For the text-containing cell, return its midpoint in [x, y] coordinate format. 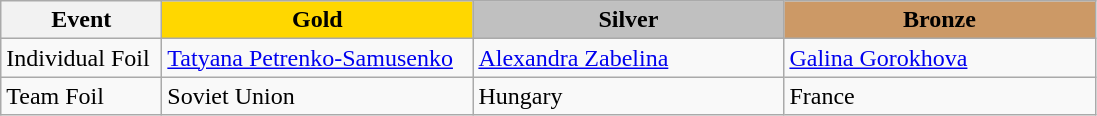
Hungary [628, 96]
Bronze [940, 20]
Alexandra Zabelina [628, 58]
France [940, 96]
Event [82, 20]
Team Foil [82, 96]
Tatyana Petrenko-Samusenko [318, 58]
Galina Gorokhova [940, 58]
Silver [628, 20]
Individual Foil [82, 58]
Soviet Union [318, 96]
Gold [318, 20]
